Output the (X, Y) coordinate of the center of the cell containing the given text.  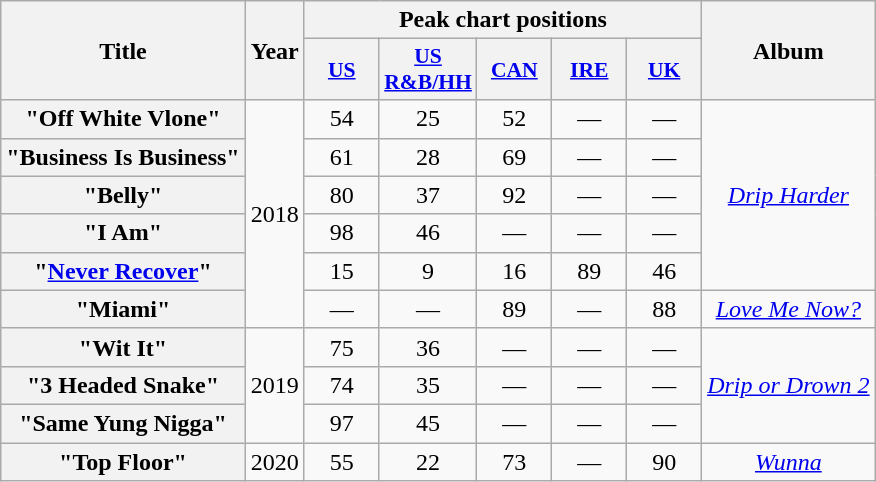
Peak chart positions (502, 20)
"I Am" (123, 233)
74 (342, 385)
2019 (274, 385)
45 (428, 423)
Title (123, 50)
90 (664, 461)
98 (342, 233)
2020 (274, 461)
9 (428, 271)
"Miami" (123, 309)
"Same Yung Nigga" (123, 423)
2018 (274, 214)
USR&B/HH (428, 70)
16 (514, 271)
69 (514, 157)
US (342, 70)
88 (664, 309)
"Wit It" (123, 347)
75 (342, 347)
Drip or Drown 2 (789, 385)
"Off White Vlone" (123, 119)
37 (428, 195)
25 (428, 119)
22 (428, 461)
36 (428, 347)
54 (342, 119)
"Never Recover" (123, 271)
28 (428, 157)
Year (274, 50)
IRE (590, 70)
CAN (514, 70)
Love Me Now? (789, 309)
"Belly" (123, 195)
35 (428, 385)
"Business Is Business" (123, 157)
61 (342, 157)
52 (514, 119)
Album (789, 50)
15 (342, 271)
55 (342, 461)
80 (342, 195)
73 (514, 461)
UK (664, 70)
"3 Headed Snake" (123, 385)
Wunna (789, 461)
92 (514, 195)
Drip Harder (789, 195)
"Top Floor" (123, 461)
97 (342, 423)
